Return (X, Y) of the center of cell containing provided text 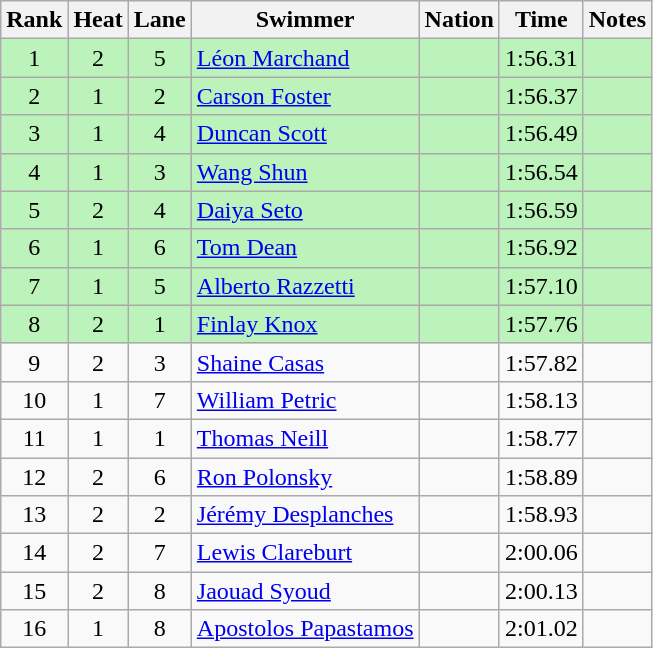
Jaouad Syoud (305, 591)
Lane (160, 20)
14 (34, 553)
Jérémy Desplanches (305, 515)
1:56.92 (541, 248)
2:01.02 (541, 629)
10 (34, 400)
Swimmer (305, 20)
2:00.06 (541, 553)
9 (34, 362)
1:58.77 (541, 438)
Nation (459, 20)
Tom Dean (305, 248)
Lewis Clareburt (305, 553)
15 (34, 591)
Carson Foster (305, 96)
1:58.93 (541, 515)
1:57.76 (541, 324)
12 (34, 477)
1:58.13 (541, 400)
Duncan Scott (305, 134)
1:56.59 (541, 210)
Apostolos Papastamos (305, 629)
11 (34, 438)
Wang Shun (305, 172)
Daiya Seto (305, 210)
Notes (617, 20)
1:57.82 (541, 362)
2:00.13 (541, 591)
1:56.54 (541, 172)
William Petric (305, 400)
Thomas Neill (305, 438)
1:57.10 (541, 286)
Heat (98, 20)
13 (34, 515)
Ron Polonsky (305, 477)
1:56.37 (541, 96)
1:56.49 (541, 134)
16 (34, 629)
Alberto Razzetti (305, 286)
Shaine Casas (305, 362)
Finlay Knox (305, 324)
Time (541, 20)
1:58.89 (541, 477)
Léon Marchand (305, 58)
1:56.31 (541, 58)
Rank (34, 20)
